Capture the cell that displays the provided text and extract its [x, y] central coordinate. 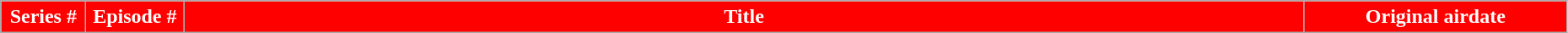
Original airdate [1436, 17]
Episode # [135, 17]
Series # [44, 17]
Title [744, 17]
